Capture the cell that displays the provided text and extract its [x, y] central coordinate. 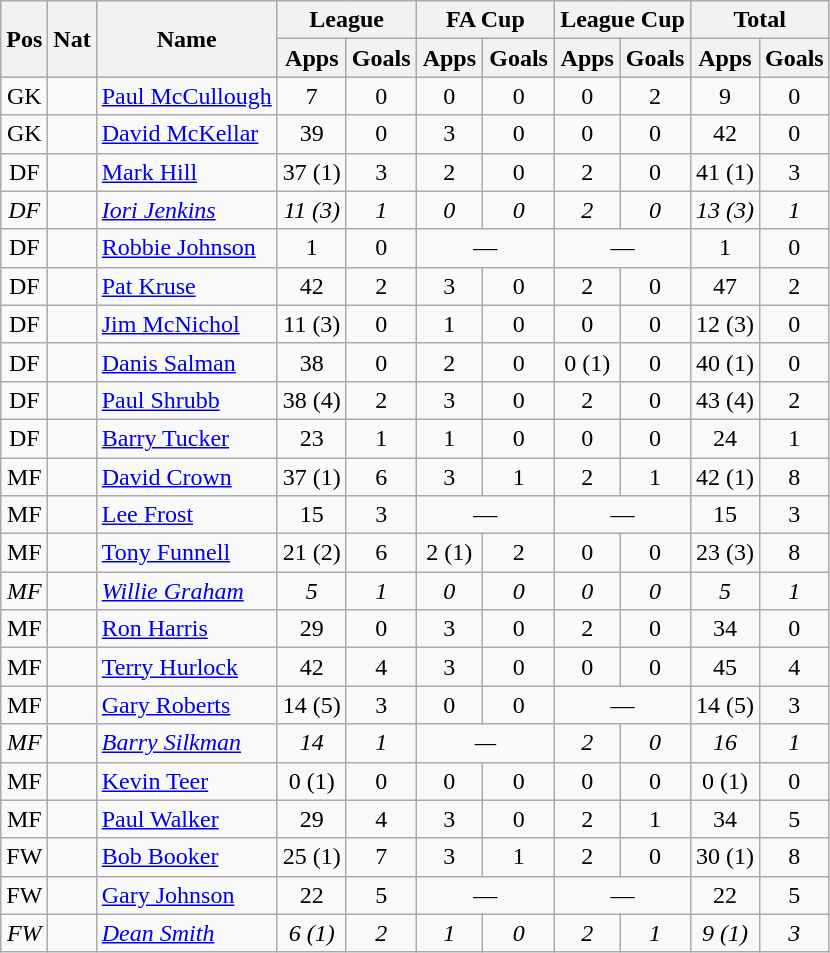
9 (1) [724, 933]
24 [724, 438]
Gary Johnson [186, 895]
Willie Graham [186, 591]
38 (4) [312, 400]
Pos [24, 39]
Ron Harris [186, 629]
47 [724, 286]
2 (1) [450, 553]
Paul Shrubb [186, 400]
Mark Hill [186, 172]
6 (1) [312, 933]
Jim McNichol [186, 324]
Bob Booker [186, 857]
Total [760, 20]
David Crown [186, 477]
Dean Smith [186, 933]
45 [724, 667]
Lee Frost [186, 515]
David McKellar [186, 134]
23 [312, 438]
30 (1) [724, 857]
39 [312, 134]
Robbie Johnson [186, 248]
42 (1) [724, 477]
League [346, 20]
Nat [72, 39]
38 [312, 362]
23 (3) [724, 553]
40 (1) [724, 362]
41 (1) [724, 172]
Iori Jenkins [186, 210]
Gary Roberts [186, 705]
Danis Salman [186, 362]
Kevin Teer [186, 781]
Name [186, 39]
Pat Kruse [186, 286]
21 (2) [312, 553]
Paul Walker [186, 819]
FA Cup [486, 20]
43 (4) [724, 400]
Barry Tucker [186, 438]
14 [312, 743]
League Cup [623, 20]
9 [724, 96]
Paul McCullough [186, 96]
12 (3) [724, 324]
16 [724, 743]
Tony Funnell [186, 553]
13 (3) [724, 210]
Barry Silkman [186, 743]
25 (1) [312, 857]
Terry Hurlock [186, 667]
